Output the [X, Y] coordinate of the center of the cell containing the given text.  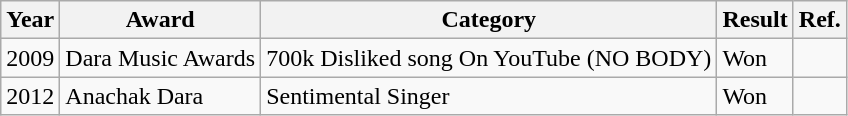
Year [30, 20]
Dara Music Awards [160, 58]
Anachak Dara [160, 96]
2009 [30, 58]
2012 [30, 96]
Category [489, 20]
Ref. [820, 20]
700k Disliked song On YouTube (NO BODY) [489, 58]
Sentimental Singer [489, 96]
Result [755, 20]
Award [160, 20]
